Capture the cell that displays the provided text and extract its (x, y) central coordinate. 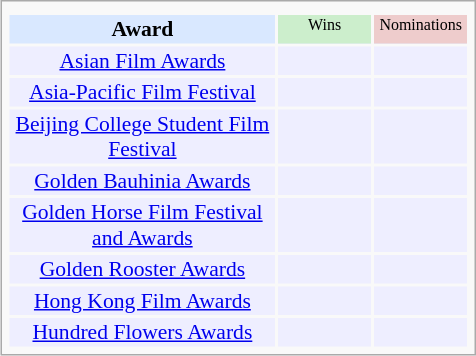
Hong Kong Film Awards (143, 300)
Golden Bauhinia Awards (143, 180)
Award (143, 29)
Hundred Flowers Awards (143, 332)
Golden Horse Film Festival and Awards (143, 225)
Golden Rooster Awards (143, 269)
Asian Film Awards (143, 60)
Wins (324, 29)
Beijing College Student Film Festival (143, 136)
Asia-Pacific Film Festival (143, 92)
Nominations (420, 29)
